Scan for the cell matching the given text and deliver its [X, Y] coordinate at center. 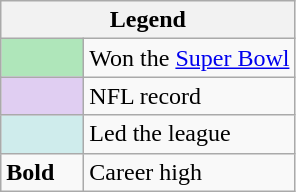
Career high [190, 172]
Won the Super Bowl [190, 58]
Bold [42, 172]
NFL record [190, 96]
Led the league [190, 134]
Legend [148, 20]
